Pinpoint the cell where the given text exists, returning its [X, Y] midpoint coordinate. 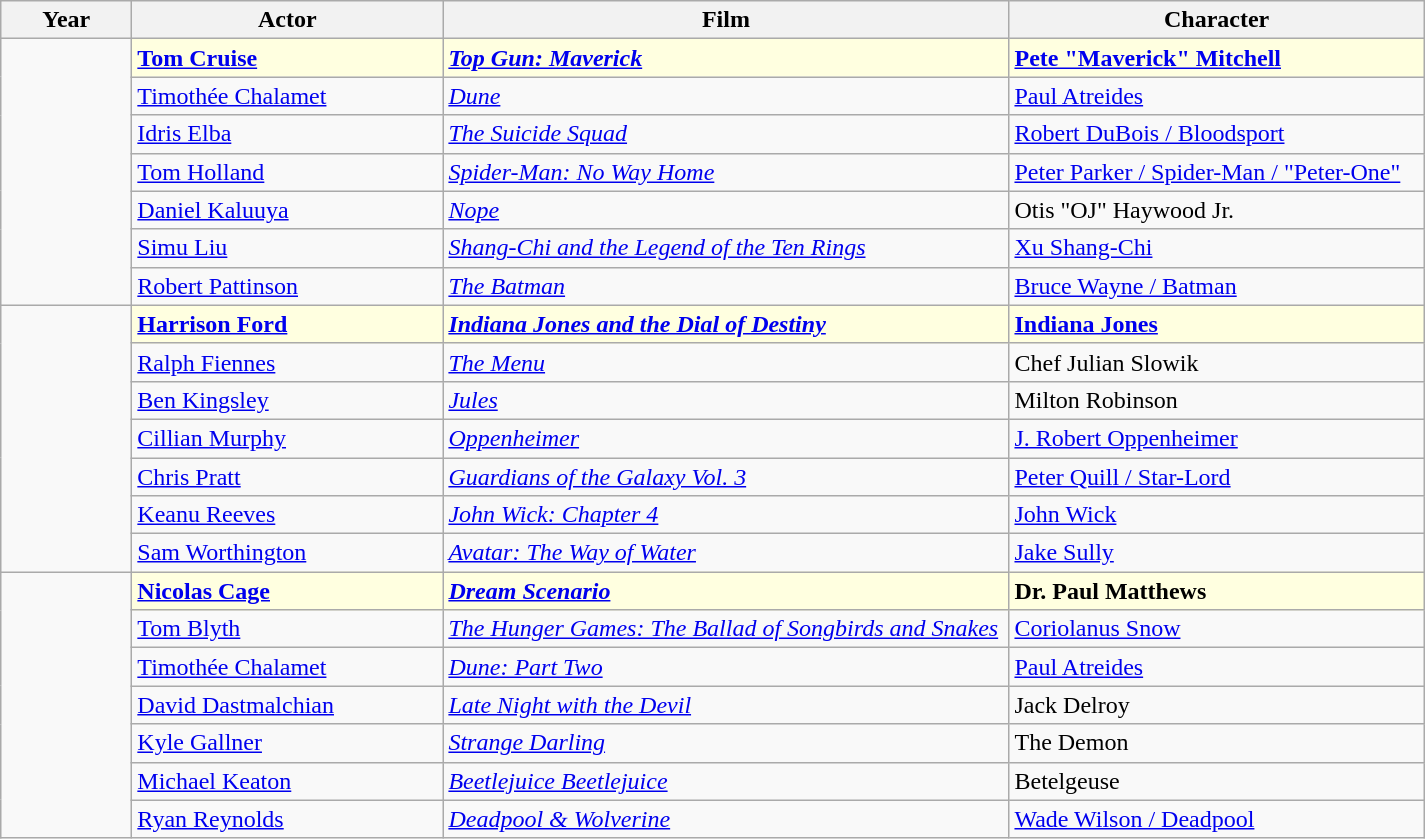
Actor [288, 20]
Sam Worthington [288, 553]
Betelgeuse [1216, 781]
Deadpool & Wolverine [726, 819]
The Menu [726, 362]
Daniel Kaluuya [288, 210]
David Dastmalchian [288, 705]
Indiana Jones and the Dial of Destiny [726, 324]
Film [726, 20]
Guardians of the Galaxy Vol. 3 [726, 477]
Pete "Maverick" Mitchell [1216, 58]
Otis "OJ" Haywood Jr. [1216, 210]
Cillian Murphy [288, 438]
Chris Pratt [288, 477]
John Wick: Chapter 4 [726, 515]
Kyle Gallner [288, 743]
Nope [726, 210]
Wade Wilson / Deadpool [1216, 819]
Ryan Reynolds [288, 819]
Ralph Fiennes [288, 362]
Robert Pattinson [288, 286]
Keanu Reeves [288, 515]
Tom Holland [288, 172]
Spider-Man: No Way Home [726, 172]
Xu Shang-Chi [1216, 248]
The Demon [1216, 743]
Oppenheimer [726, 438]
John Wick [1216, 515]
Coriolanus Snow [1216, 629]
Tom Blyth [288, 629]
Simu Liu [288, 248]
Jake Sully [1216, 553]
J. Robert Oppenheimer [1216, 438]
Top Gun: Maverick [726, 58]
Idris Elba [288, 134]
Dr. Paul Matthews [1216, 591]
Ben Kingsley [288, 400]
Bruce Wayne / Batman [1216, 286]
Peter Parker / Spider-Man / "Peter-One" [1216, 172]
Peter Quill / Star-Lord [1216, 477]
Nicolas Cage [288, 591]
Dune [726, 96]
Chef Julian Slowik [1216, 362]
Shang-Chi and the Legend of the Ten Rings [726, 248]
Robert DuBois / Bloodsport [1216, 134]
Dream Scenario [726, 591]
Character [1216, 20]
Late Night with the Devil [726, 705]
Jack Delroy [1216, 705]
Strange Darling [726, 743]
Dune: Part Two [726, 667]
Milton Robinson [1216, 400]
Michael Keaton [288, 781]
The Suicide Squad [726, 134]
Year [66, 20]
Beetlejuice Beetlejuice [726, 781]
Avatar: The Way of Water [726, 553]
The Hunger Games: The Ballad of Songbirds and Snakes [726, 629]
Jules [726, 400]
Harrison Ford [288, 324]
Indiana Jones [1216, 324]
Tom Cruise [288, 58]
The Batman [726, 286]
